Search for the cell housing the specified text and yield its (x, y) center coordinate. 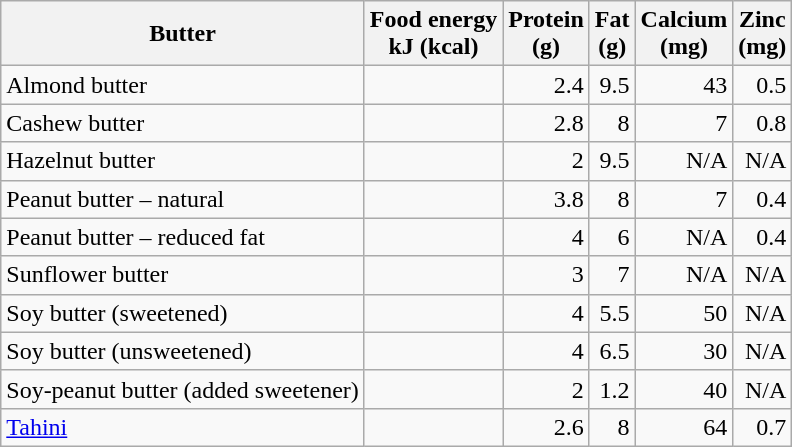
Peanut butter – natural (183, 199)
0.5 (762, 85)
Sunflower butter (183, 275)
Zinc(mg) (762, 34)
Soy butter (unsweetened) (183, 351)
Calcium(mg) (684, 34)
Butter (183, 34)
43 (684, 85)
Food energy kJ (kcal) (433, 34)
5.5 (612, 313)
1.2 (612, 389)
50 (684, 313)
2.8 (546, 123)
Fat(g) (612, 34)
6.5 (612, 351)
64 (684, 427)
0.7 (762, 427)
2.4 (546, 85)
Tahini (183, 427)
40 (684, 389)
Hazelnut butter (183, 161)
6 (612, 237)
Peanut butter – reduced fat (183, 237)
0.8 (762, 123)
Soy butter (sweetened) (183, 313)
3 (546, 275)
3.8 (546, 199)
30 (684, 351)
Cashew butter (183, 123)
Soy-peanut butter (added sweetener) (183, 389)
Protein(g) (546, 34)
Almond butter (183, 85)
2.6 (546, 427)
